Capture the cell that displays the provided text and extract its (X, Y) central coordinate. 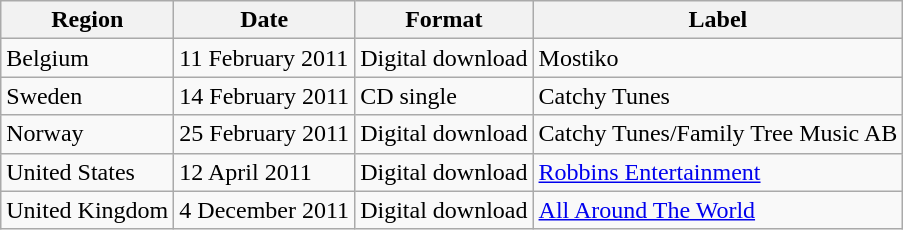
11 February 2011 (264, 58)
4 December 2011 (264, 210)
Label (718, 20)
Mostiko (718, 58)
Catchy Tunes/Family Tree Music AB (718, 134)
United Kingdom (88, 210)
Region (88, 20)
All Around The World (718, 210)
25 February 2011 (264, 134)
Belgium (88, 58)
Sweden (88, 96)
14 February 2011 (264, 96)
Format (444, 20)
Catchy Tunes (718, 96)
Date (264, 20)
United States (88, 172)
Norway (88, 134)
CD single (444, 96)
Robbins Entertainment (718, 172)
12 April 2011 (264, 172)
